Scan for the cell matching the given text and deliver its [X, Y] coordinate at center. 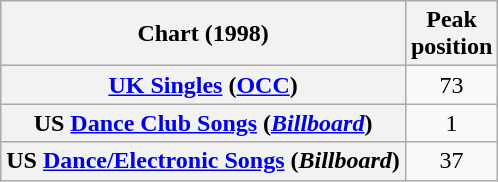
37 [451, 161]
1 [451, 123]
73 [451, 85]
US Dance/Electronic Songs (Billboard) [204, 161]
Peakposition [451, 34]
Chart (1998) [204, 34]
US Dance Club Songs (Billboard) [204, 123]
UK Singles (OCC) [204, 85]
